Find where the given text appears and provide that cell's center as [x, y] coordinate. 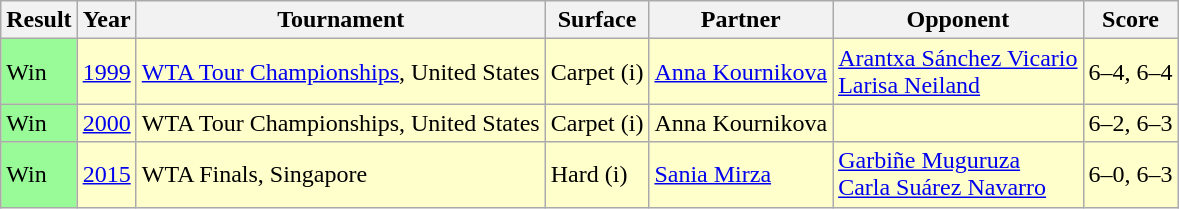
Hard (i) [597, 174]
Surface [597, 20]
Result [39, 20]
WTA Finals, Singapore [340, 174]
2000 [106, 123]
Partner [741, 20]
Garbiñe Muguruza Carla Suárez Navarro [958, 174]
1999 [106, 72]
2015 [106, 174]
Tournament [340, 20]
6–0, 6–3 [1130, 174]
6–2, 6–3 [1130, 123]
Score [1130, 20]
Arantxa Sánchez Vicario Larisa Neiland [958, 72]
Sania Mirza [741, 174]
Year [106, 20]
6–4, 6–4 [1130, 72]
Opponent [958, 20]
